Pinpoint the cell where the given text exists, returning its (x, y) midpoint coordinate. 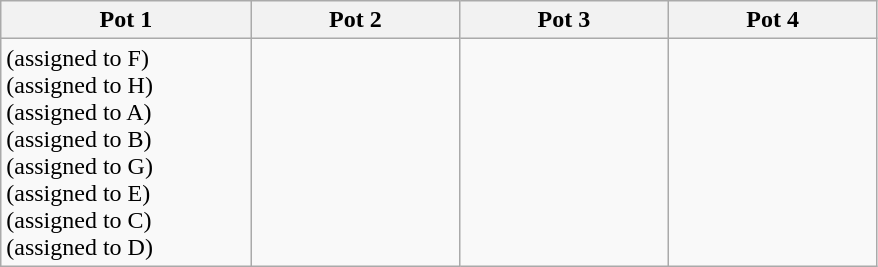
(assigned to F) (assigned to H) (assigned to A) (assigned to B) (assigned to G) (assigned to E) (assigned to C) (assigned to D) (126, 152)
Pot 3 (564, 20)
Pot 4 (772, 20)
Pot 1 (126, 20)
Pot 2 (356, 20)
